Pinpoint the cell where the given text exists, returning its [X, Y] midpoint coordinate. 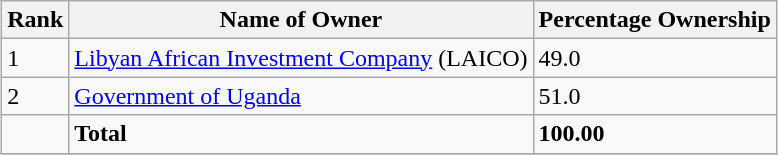
Government of Uganda [301, 96]
1 [36, 58]
2 [36, 96]
Libyan African Investment Company (LAICO) [301, 58]
100.00 [654, 134]
Percentage Ownership [654, 20]
49.0 [654, 58]
51.0 [654, 96]
Name of Owner [301, 20]
Rank [36, 20]
Total [301, 134]
